Scan for the cell matching the given text and deliver its (X, Y) coordinate at center. 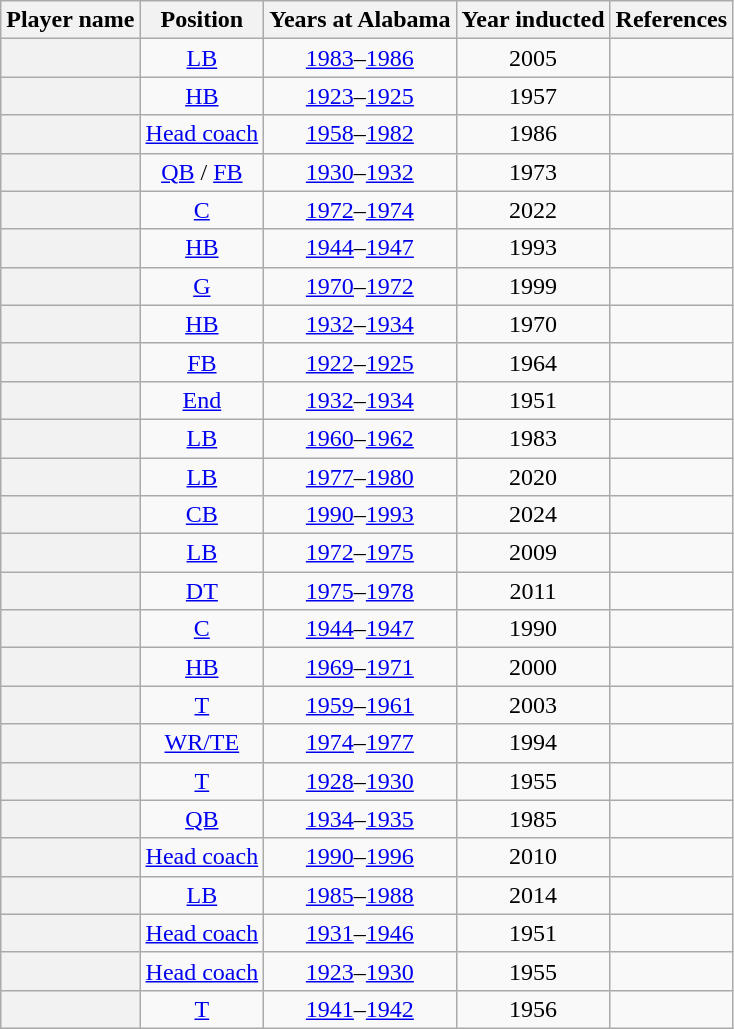
2014 (533, 895)
1923–1925 (360, 96)
1958–1982 (360, 134)
2011 (533, 591)
1941–1942 (360, 1009)
Year inducted (533, 20)
1969–1971 (360, 667)
WR/TE (202, 743)
1957 (533, 96)
1972–1975 (360, 553)
FB (202, 362)
1972–1974 (360, 210)
2005 (533, 58)
1975–1978 (360, 591)
1956 (533, 1009)
Position (202, 20)
Years at Alabama (360, 20)
1993 (533, 248)
1923–1930 (360, 971)
2009 (533, 553)
QB (202, 819)
1977–1980 (360, 477)
2022 (533, 210)
G (202, 286)
1994 (533, 743)
1928–1930 (360, 781)
1999 (533, 286)
2003 (533, 705)
1970–1972 (360, 286)
QB / FB (202, 172)
1931–1946 (360, 933)
1922–1925 (360, 362)
1983 (533, 438)
2010 (533, 857)
2020 (533, 477)
2000 (533, 667)
1986 (533, 134)
1959–1961 (360, 705)
1973 (533, 172)
DT (202, 591)
End (202, 400)
1970 (533, 324)
CB (202, 515)
1930–1932 (360, 172)
1985 (533, 819)
1990–1993 (360, 515)
References (672, 20)
2024 (533, 515)
1934–1935 (360, 819)
1990–1996 (360, 857)
1983–1986 (360, 58)
Player name (70, 20)
1974–1977 (360, 743)
1990 (533, 629)
1960–1962 (360, 438)
1985–1988 (360, 895)
1964 (533, 362)
